Determine the [x, y] coordinate at the center of the cell enclosing the given text.  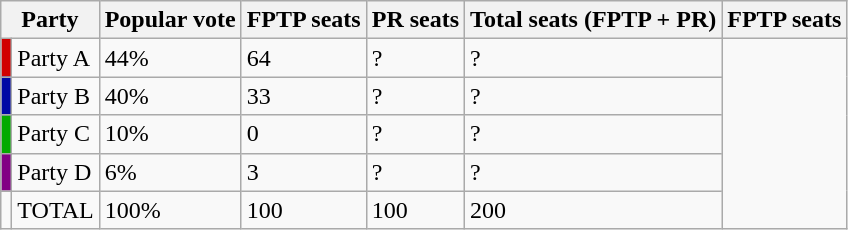
33 [304, 96]
TOTAL [56, 210]
100% [170, 210]
Party [50, 20]
200 [594, 210]
Popular vote [170, 20]
0 [304, 134]
44% [170, 58]
Total seats (FPTP + PR) [594, 20]
Party D [56, 172]
64 [304, 58]
Party C [56, 134]
PR seats [415, 20]
6% [170, 172]
40% [170, 96]
10% [170, 134]
Party B [56, 96]
3 [304, 172]
Party A [56, 58]
